Capture the cell that displays the provided text and extract its (x, y) central coordinate. 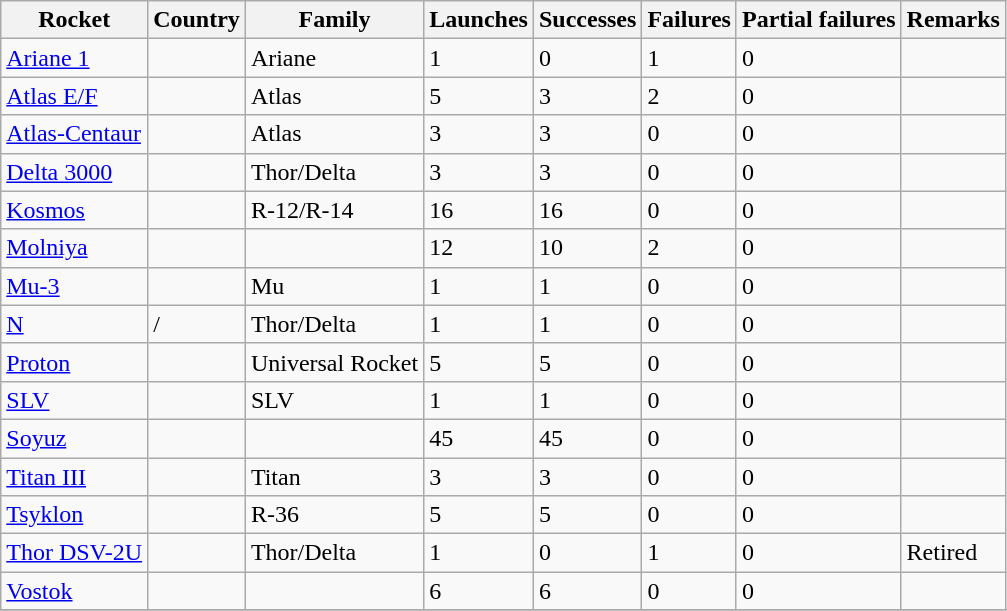
Thor DSV-2U (74, 553)
R-12/R-14 (334, 210)
Proton (74, 362)
Molniya (74, 248)
Remarks (953, 20)
Delta 3000 (74, 172)
Vostok (74, 591)
Ariane (334, 58)
Titan (334, 477)
Rocket (74, 20)
12 (479, 248)
Atlas E/F (74, 96)
Universal Rocket (334, 362)
/ (197, 324)
Partial failures (818, 20)
Country (197, 20)
Family (334, 20)
Retired (953, 553)
Ariane 1 (74, 58)
Mu (334, 286)
Successes (587, 20)
R-36 (334, 515)
Mu-3 (74, 286)
Tsyklon (74, 515)
Soyuz (74, 438)
Launches (479, 20)
Atlas-Centaur (74, 134)
10 (587, 248)
N (74, 324)
Kosmos (74, 210)
Titan III (74, 477)
Failures (690, 20)
